Search for the cell housing the specified text and yield its [x, y] center coordinate. 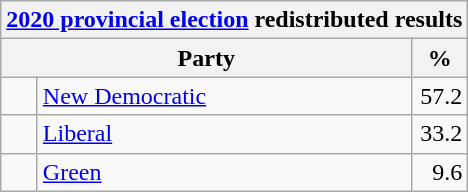
2020 provincial election redistributed results [234, 20]
57.2 [440, 96]
Party [206, 58]
33.2 [440, 134]
9.6 [440, 172]
% [440, 58]
New Democratic [224, 96]
Liberal [224, 134]
Green [224, 172]
